Detect which cell encompasses the target text, then output its [x, y] center coordinate. 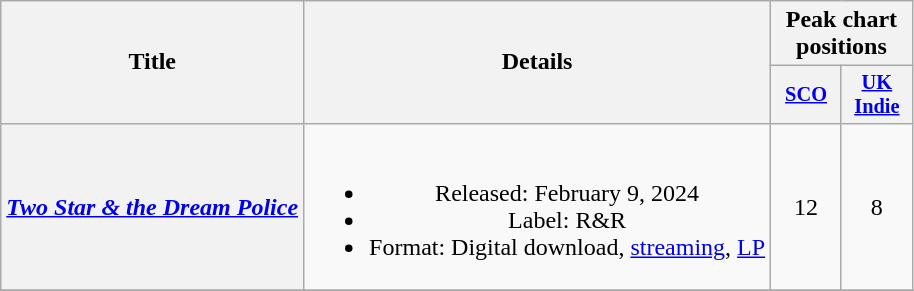
SCO [806, 95]
8 [876, 206]
Released: February 9, 2024Label: R&RFormat: Digital download, streaming, LP [538, 206]
Two Star & the Dream Police [152, 206]
Title [152, 62]
Details [538, 62]
Peak chartpositions [842, 34]
UKIndie [876, 95]
12 [806, 206]
